Locate the cell with the specified text and output its [x, y] center coordinate. 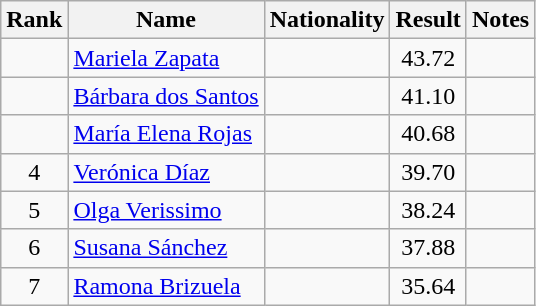
Name [166, 20]
Olga Verissimo [166, 210]
37.88 [428, 248]
41.10 [428, 96]
Bárbara dos Santos [166, 96]
María Elena Rojas [166, 134]
39.70 [428, 172]
Susana Sánchez [166, 248]
Notes [500, 20]
Mariela Zapata [166, 58]
40.68 [428, 134]
5 [34, 210]
Nationality [327, 20]
38.24 [428, 210]
6 [34, 248]
Verónica Díaz [166, 172]
43.72 [428, 58]
35.64 [428, 286]
Ramona Brizuela [166, 286]
Result [428, 20]
4 [34, 172]
Rank [34, 20]
7 [34, 286]
